Return [X, Y] of the center of cell containing provided text 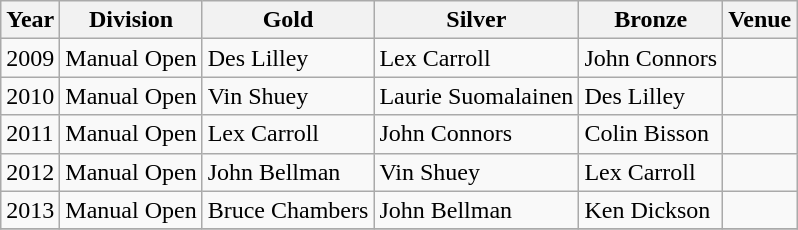
Division [131, 20]
Gold [288, 20]
2011 [30, 134]
Bruce Chambers [288, 210]
2013 [30, 210]
Silver [476, 20]
Laurie Suomalainen [476, 96]
2012 [30, 172]
Colin Bisson [651, 134]
Venue [760, 20]
2009 [30, 58]
2010 [30, 96]
Year [30, 20]
Bronze [651, 20]
Ken Dickson [651, 210]
